Detect which cell encompasses the target text, then output its (X, Y) center coordinate. 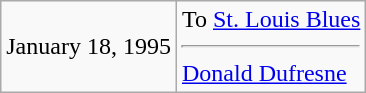
January 18, 1995 (89, 47)
To St. Louis BluesDonald Dufresne (270, 47)
